Identify which cell holds the provided text, then report its (X, Y) central coordinate. 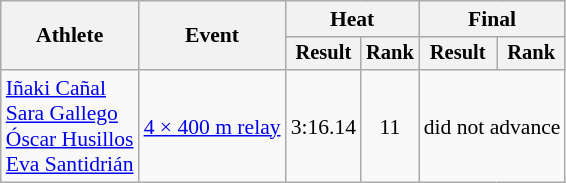
Final (492, 19)
11 (390, 126)
Heat (352, 19)
Iñaki CañalSara GallegoÓscar HusillosEva Santidrián (70, 126)
did not advance (492, 126)
Athlete (70, 36)
3:16.14 (324, 126)
4 × 400 m relay (212, 126)
Event (212, 36)
